Locate the cell with the specified text and output its [X, Y] center coordinate. 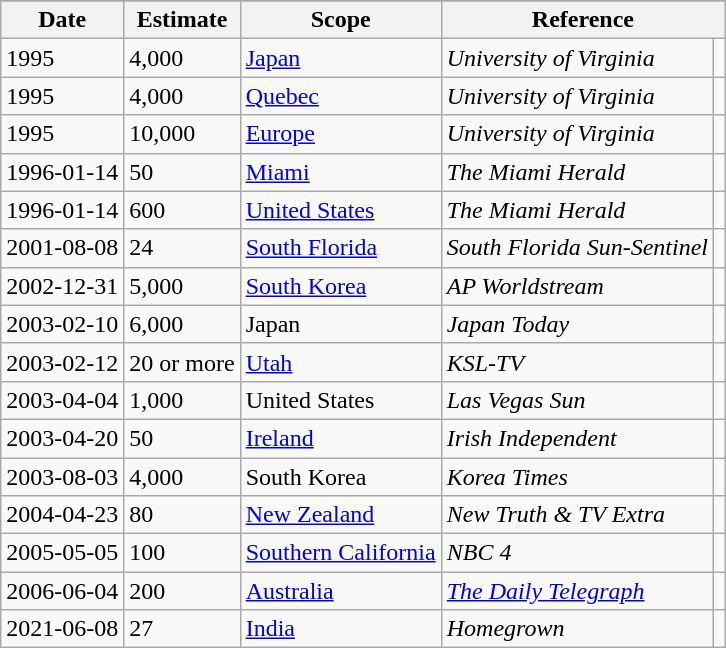
New Zealand [340, 515]
Australia [340, 591]
80 [182, 515]
100 [182, 553]
Irish Independent [577, 438]
Reference [582, 20]
2005-05-05 [62, 553]
Ireland [340, 438]
Date [62, 20]
Miami [340, 172]
The Daily Telegraph [577, 591]
Estimate [182, 20]
2003-08-03 [62, 477]
India [340, 629]
Europe [340, 134]
27 [182, 629]
NBC 4 [577, 553]
2004-04-23 [62, 515]
2021-06-08 [62, 629]
Utah [340, 362]
KSL-TV [577, 362]
Korea Times [577, 477]
Quebec [340, 96]
New Truth & TV Extra [577, 515]
2003-02-10 [62, 324]
Japan Today [577, 324]
6,000 [182, 324]
South Florida [340, 248]
Homegrown [577, 629]
1,000 [182, 400]
20 or more [182, 362]
5,000 [182, 286]
AP Worldstream [577, 286]
Las Vegas Sun [577, 400]
600 [182, 210]
Scope [340, 20]
2006-06-04 [62, 591]
2003-04-04 [62, 400]
24 [182, 248]
200 [182, 591]
Southern California [340, 553]
2001-08-08 [62, 248]
10,000 [182, 134]
South Florida Sun-Sentinel [577, 248]
2003-04-20 [62, 438]
2003-02-12 [62, 362]
2002-12-31 [62, 286]
